Capture the cell that displays the provided text and extract its [x, y] central coordinate. 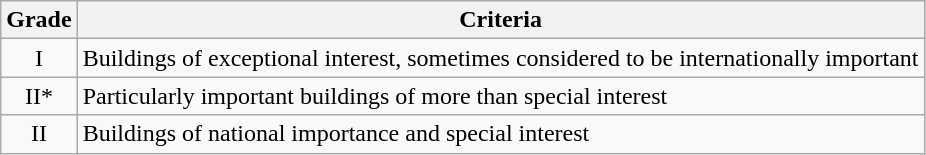
II [39, 134]
II* [39, 96]
Particularly important buildings of more than special interest [500, 96]
Grade [39, 20]
Buildings of national importance and special interest [500, 134]
Buildings of exceptional interest, sometimes considered to be internationally important [500, 58]
I [39, 58]
Criteria [500, 20]
